Return the (x, y) coordinate for the center point of the cell that contains the specified text.  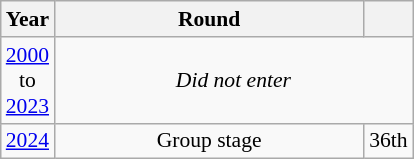
36th (388, 141)
Group stage (209, 141)
Round (209, 19)
Did not enter (234, 80)
Year (28, 19)
2024 (28, 141)
2000to2023 (28, 80)
